From the cell containing the given text, extract its center point as [x, y] coordinate. 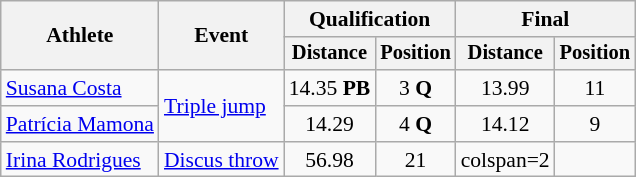
4 Q [415, 124]
Qualification [370, 19]
Triple jump [222, 106]
3 Q [415, 88]
Patrícia Mamona [80, 124]
13.99 [506, 88]
Event [222, 36]
14.35 PB [330, 88]
14.29 [330, 124]
Susana Costa [80, 88]
11 [595, 88]
Athlete [80, 36]
14.12 [506, 124]
Final [546, 19]
9 [595, 124]
